Return (X, Y) of the center of cell containing provided text 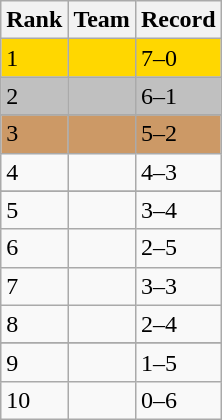
2–5 (178, 248)
3–4 (178, 210)
0–6 (178, 400)
5–2 (178, 134)
10 (34, 400)
6 (34, 248)
7 (34, 286)
1 (34, 58)
2 (34, 96)
9 (34, 362)
3 (34, 134)
8 (34, 324)
3–3 (178, 286)
4–3 (178, 172)
1–5 (178, 362)
7–0 (178, 58)
Rank (34, 20)
Team (102, 20)
Record (178, 20)
4 (34, 172)
5 (34, 210)
6–1 (178, 96)
2–4 (178, 324)
